Pinpoint the cell where the given text exists, returning its (X, Y) midpoint coordinate. 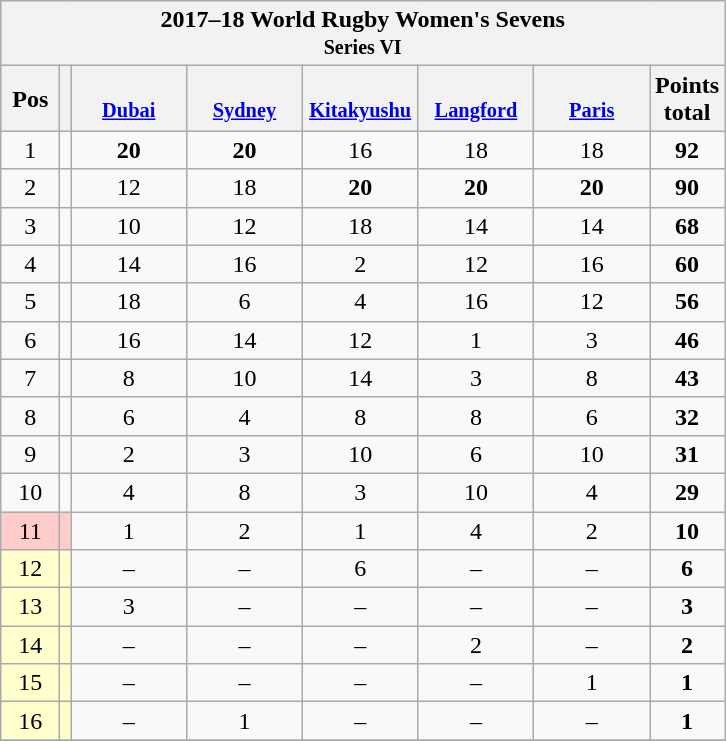
13 (30, 607)
60 (688, 264)
32 (688, 416)
Dubai (129, 98)
68 (688, 226)
9 (30, 454)
Sydney (245, 98)
46 (688, 340)
Pos (30, 98)
11 (30, 531)
90 (688, 188)
29 (688, 492)
43 (688, 378)
Langford (476, 98)
92 (688, 150)
15 (30, 683)
2017–18 World Rugby Women's SevensSeries VI (363, 34)
Kitakyushu (360, 98)
31 (688, 454)
Paris (592, 98)
Pointstotal (688, 98)
5 (30, 302)
56 (688, 302)
7 (30, 378)
